Scan for the cell matching the given text and deliver its (X, Y) coordinate at center. 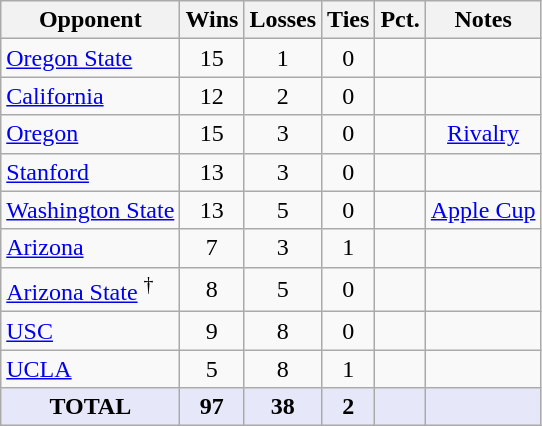
Notes (483, 20)
97 (212, 407)
Apple Cup (483, 210)
TOTAL (90, 407)
Rivalry (483, 134)
12 (212, 96)
Oregon (90, 134)
Arizona (90, 248)
9 (212, 331)
Pct. (400, 20)
Ties (348, 20)
California (90, 96)
USC (90, 331)
7 (212, 248)
Stanford (90, 172)
UCLA (90, 369)
Washington State (90, 210)
Losses (283, 20)
Oregon State (90, 58)
38 (283, 407)
Arizona State † (90, 290)
Opponent (90, 20)
Wins (212, 20)
